Identify which cell holds the provided text, then report its [x, y] central coordinate. 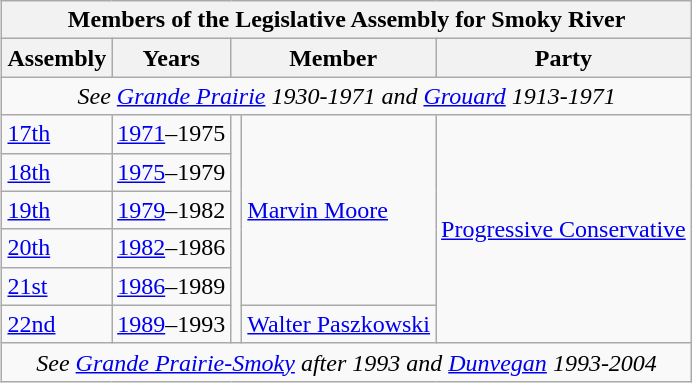
19th [57, 210]
1975–1979 [172, 172]
Assembly [57, 58]
Progressive Conservative [564, 229]
17th [57, 134]
Walter Paszkowski [339, 324]
20th [57, 248]
1986–1989 [172, 286]
See Grande Prairie-Smoky after 1993 and Dunvegan 1993-2004 [346, 362]
18th [57, 172]
Members of the Legislative Assembly for Smoky River [346, 20]
21st [57, 286]
1982–1986 [172, 248]
Party [564, 58]
1971–1975 [172, 134]
22nd [57, 324]
See Grande Prairie 1930-1971 and Grouard 1913-1971 [346, 96]
Member [334, 58]
Marvin Moore [339, 210]
1989–1993 [172, 324]
Years [172, 58]
1979–1982 [172, 210]
